Search for the cell housing the specified text and yield its [x, y] center coordinate. 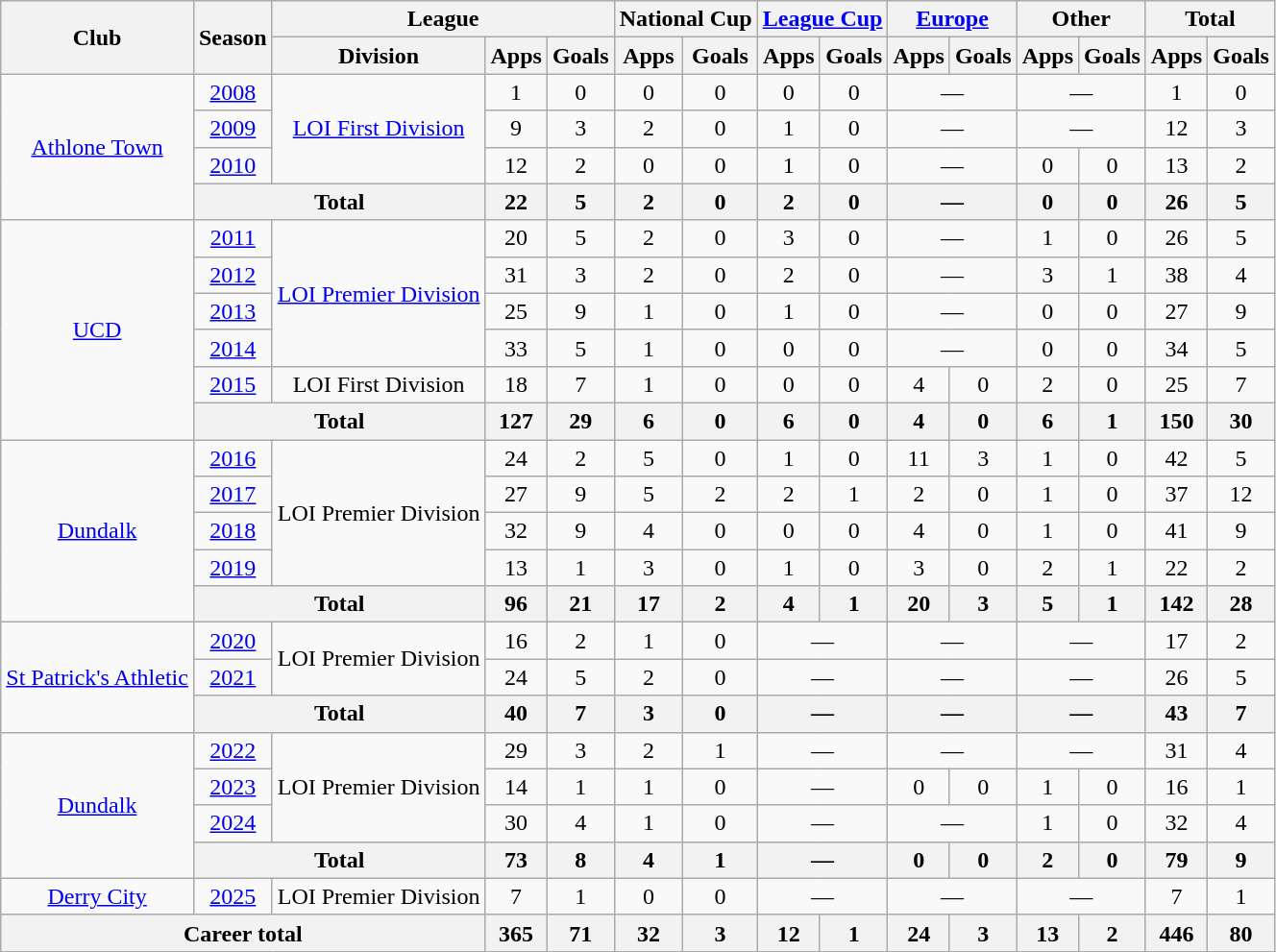
2015 [233, 384]
Club [98, 37]
79 [1176, 860]
2008 [233, 92]
40 [516, 714]
UCD [98, 330]
Career total [243, 933]
43 [1176, 714]
73 [516, 860]
8 [580, 860]
2020 [233, 641]
71 [580, 933]
2018 [233, 531]
11 [919, 458]
Europe [952, 19]
2010 [233, 165]
127 [516, 421]
Division [379, 56]
2016 [233, 458]
Other [1081, 19]
2023 [233, 787]
National Cup [686, 19]
Season [233, 37]
2024 [233, 823]
2021 [233, 677]
2019 [233, 568]
34 [1176, 348]
2013 [233, 311]
42 [1176, 458]
Athlone Town [98, 147]
2012 [233, 275]
33 [516, 348]
150 [1176, 421]
2022 [233, 750]
37 [1176, 495]
2011 [233, 238]
21 [580, 604]
14 [516, 787]
2014 [233, 348]
38 [1176, 275]
28 [1241, 604]
365 [516, 933]
League Cup [822, 19]
142 [1176, 604]
2009 [233, 129]
18 [516, 384]
2017 [233, 495]
80 [1241, 933]
St Patrick's Athletic [98, 677]
Derry City [98, 896]
41 [1176, 531]
2025 [233, 896]
446 [1176, 933]
96 [516, 604]
League [443, 19]
